Find where the given text appears and provide that cell's center as [X, Y] coordinate. 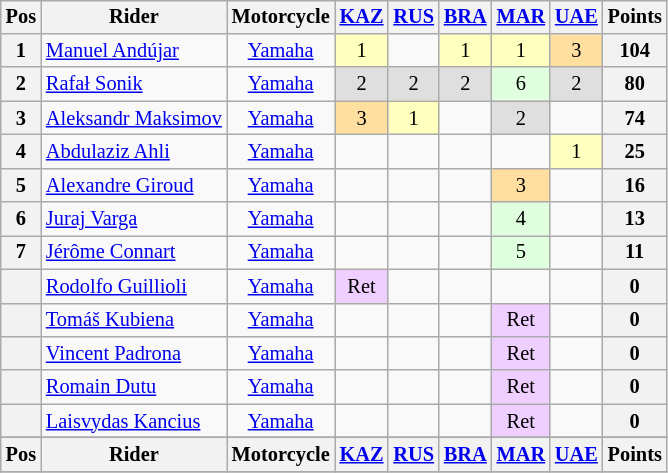
Juraj Varga [134, 219]
Vincent Padrona [134, 354]
Alexandre Giroud [134, 185]
74 [635, 118]
11 [635, 253]
13 [635, 219]
Jérôme Connart [134, 253]
Manuel Andújar [134, 51]
Rafał Sonik [134, 84]
7 [21, 253]
Romain Dutu [134, 387]
Tomáš Kubiena [134, 320]
104 [635, 51]
Rodolfo Guillioli [134, 286]
Aleksandr Maksimov [134, 118]
25 [635, 152]
Abdulaziz Ahli [134, 152]
80 [635, 84]
Laisvydas Kancius [134, 421]
16 [635, 185]
